From the cell containing the given text, extract its center point as (x, y) coordinate. 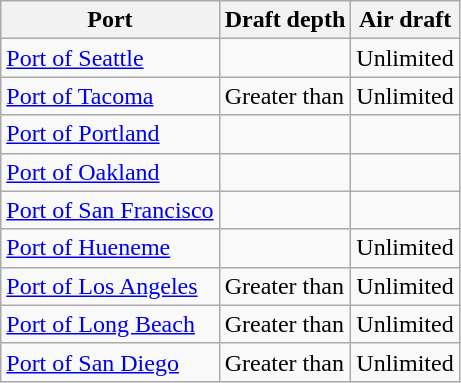
Port of Seattle (110, 58)
Port (110, 20)
Port of Oakland (110, 172)
Port of Portland (110, 134)
Air draft (405, 20)
Port of San Francisco (110, 210)
Port of Tacoma (110, 96)
Port of Hueneme (110, 248)
Port of Long Beach (110, 324)
Port of San Diego (110, 362)
Port of Los Angeles (110, 286)
Draft depth (285, 20)
